Detect which cell encompasses the target text, then output its (X, Y) center coordinate. 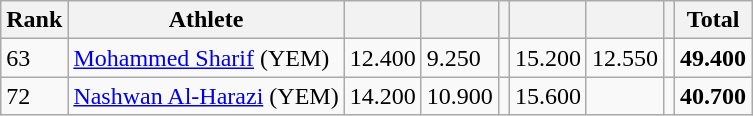
14.200 (382, 96)
12.400 (382, 58)
Total (714, 20)
12.550 (624, 58)
15.600 (548, 96)
40.700 (714, 96)
Mohammed Sharif (YEM) (206, 58)
49.400 (714, 58)
10.900 (460, 96)
Athlete (206, 20)
9.250 (460, 58)
Nashwan Al-Harazi (YEM) (206, 96)
Rank (34, 20)
15.200 (548, 58)
63 (34, 58)
72 (34, 96)
